Capture the cell that displays the provided text and extract its [x, y] central coordinate. 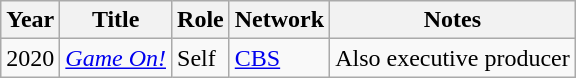
Game On! [116, 58]
Title [116, 20]
Network [279, 20]
2020 [30, 58]
Notes [453, 20]
CBS [279, 58]
Also executive producer [453, 58]
Self [201, 58]
Role [201, 20]
Year [30, 20]
